Search for the cell housing the specified text and yield its [x, y] center coordinate. 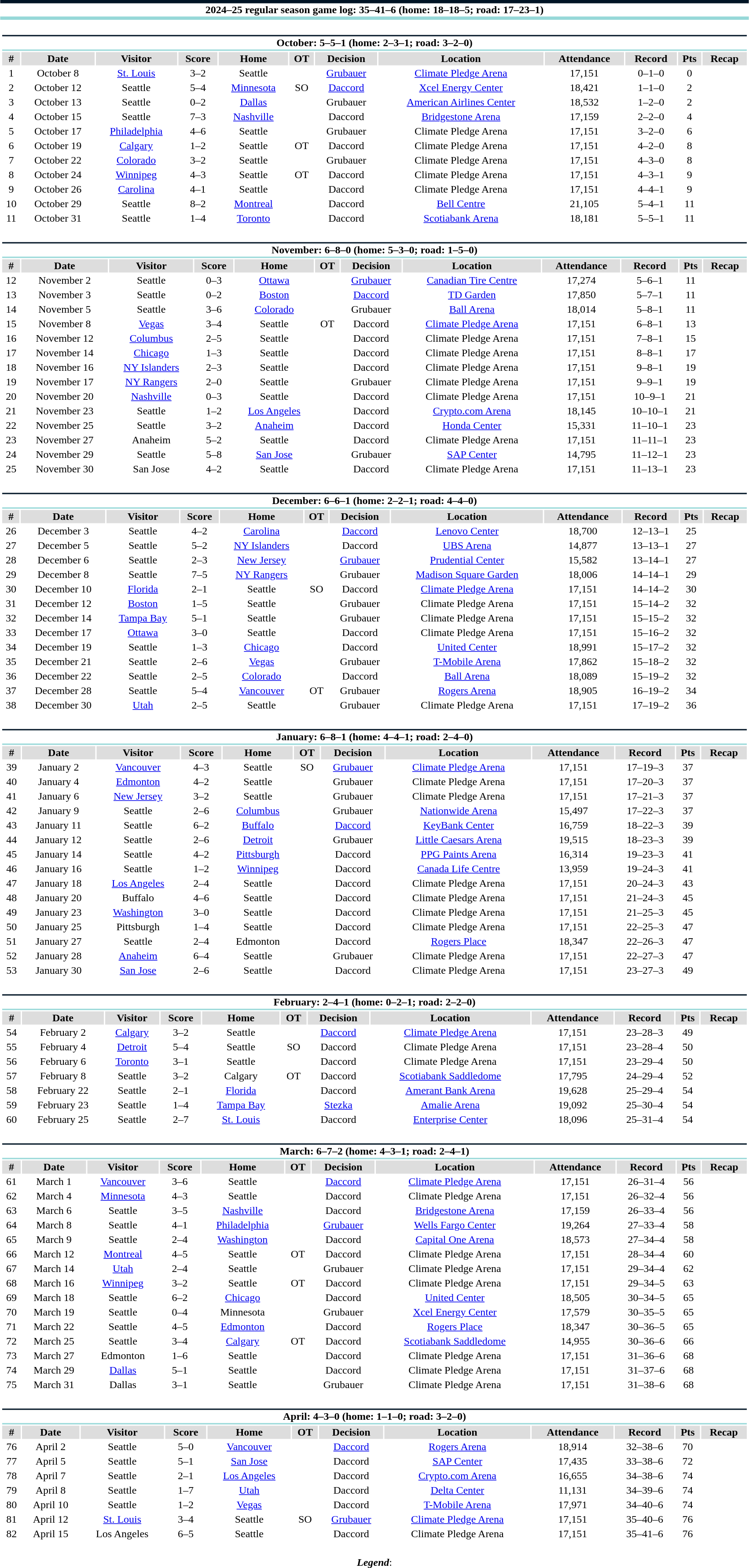
4–2–0 [651, 146]
17,971 [573, 1505]
January 27 [59, 942]
January 28 [59, 956]
11,131 [573, 1491]
14–14–2 [650, 589]
10–10–1 [650, 411]
18,145 [581, 411]
Wells Fargo Center [455, 1225]
December 6 [63, 560]
Amalie Arena [450, 1105]
October 29 [58, 204]
March 22 [54, 1327]
December 28 [63, 691]
13,959 [573, 869]
March 18 [54, 1298]
30–35–5 [646, 1312]
TD Garden [472, 295]
69 [11, 1298]
November 17 [65, 382]
17,579 [575, 1312]
38 [11, 705]
42 [11, 811]
18,700 [583, 531]
19,515 [573, 840]
18,006 [583, 575]
Scotiabank Arena [461, 219]
15–18–2 [650, 662]
4–4–1 [651, 190]
57 [11, 1076]
9–8–1 [650, 367]
November 20 [65, 396]
February 2 [63, 1032]
2–0 [214, 382]
19–23–3 [645, 855]
5–8 [214, 454]
November 3 [65, 295]
24 [11, 454]
7–8–1 [650, 338]
31–36–6 [646, 1356]
0 [690, 73]
5–7–1 [650, 295]
January 11 [59, 826]
17–21–3 [645, 797]
5–8–1 [650, 309]
March 16 [54, 1283]
34–38–6 [645, 1476]
April 5 [51, 1462]
18–22–3 [645, 826]
22–26–3 [645, 942]
November 16 [65, 367]
18 [11, 367]
March 9 [54, 1240]
11–11–1 [650, 440]
January 25 [59, 927]
19,264 [575, 1225]
1–7 [186, 1491]
16 [11, 338]
12–13–1 [650, 531]
October 24 [58, 175]
January 23 [59, 913]
December 12 [63, 604]
25–30–4 [644, 1105]
December 14 [63, 618]
Little Caesars Arena [459, 840]
March 8 [54, 1225]
17–19–3 [645, 768]
5–0 [186, 1447]
11–13–1 [650, 469]
December 17 [63, 633]
9–9–1 [650, 382]
30–34–5 [646, 1298]
5–4–1 [651, 204]
48 [11, 898]
Delta Center [458, 1491]
81 [11, 1520]
3 [11, 102]
35–40–6 [645, 1520]
March 27 [54, 1356]
1–1–0 [651, 88]
59 [11, 1105]
23–28–4 [644, 1047]
March 6 [54, 1211]
15–15–2 [650, 618]
23–28–3 [644, 1032]
33–38–6 [645, 1462]
October 12 [58, 88]
American Airlines Center [461, 102]
3–5 [180, 1211]
2–7 [180, 1119]
January 6 [59, 797]
17,435 [573, 1462]
26–31–4 [646, 1182]
January 14 [59, 855]
46 [11, 869]
16,314 [573, 855]
December 10 [63, 589]
17,795 [573, 1076]
April 10 [51, 1505]
13–13–1 [650, 546]
61 [11, 1182]
Nationwide Arena [459, 811]
18,181 [584, 219]
18,421 [584, 88]
February 25 [63, 1119]
Stezka [338, 1105]
18,905 [583, 691]
January 18 [59, 884]
14–14–1 [650, 575]
November 25 [65, 425]
November 30 [65, 469]
23–27–3 [645, 971]
20–24–3 [645, 884]
Bell Centre [461, 204]
15,331 [581, 425]
79 [11, 1491]
51 [11, 942]
January 2 [59, 768]
4–3–1 [651, 175]
January 12 [59, 840]
14,795 [581, 454]
10 [11, 204]
5 [11, 132]
17–20–3 [645, 782]
January 20 [59, 898]
0–1–0 [651, 73]
78 [11, 1476]
55 [11, 1047]
17–22–3 [645, 811]
14,877 [583, 546]
November 23 [65, 411]
14,955 [575, 1341]
6–4 [201, 956]
21–24–3 [645, 898]
11–10–1 [650, 425]
February 22 [63, 1090]
19,628 [573, 1090]
October 19 [58, 146]
Lenovo Center [467, 531]
April 12 [51, 1520]
November: 6–8–0 (home: 5–3–0; road: 1–5–0) [374, 250]
March 31 [54, 1385]
34–39–6 [645, 1491]
26–32–4 [646, 1196]
15,497 [573, 811]
Madison Square Garden [467, 575]
March 1 [54, 1182]
18,089 [583, 676]
October 22 [58, 161]
33 [11, 633]
February: 2–4–1 (home: 0–2–1; road: 2–2–0) [374, 1002]
7–3 [198, 117]
17–19–2 [650, 705]
4–3–0 [651, 161]
26 [11, 531]
18,505 [575, 1298]
February 23 [63, 1105]
January 16 [59, 869]
2024–25 regular season game log: 35–41–6 (home: 18–18–5; road: 17–23–1) [374, 10]
26–33–4 [646, 1211]
19–24–3 [645, 869]
March: 6–7–2 (home: 4–3–1; road: 2–4–1) [374, 1151]
18,014 [581, 309]
6–8–1 [650, 324]
22 [11, 425]
8–8–1 [650, 353]
1–5 [200, 604]
November 29 [65, 454]
October: 5–5–1 (home: 2–3–1; road: 3–2–0) [374, 43]
5–5–1 [651, 219]
27–33–4 [646, 1225]
18,573 [575, 1240]
64 [11, 1225]
23–29–4 [644, 1061]
32–38–6 [645, 1447]
15–14–2 [650, 604]
13–14–1 [650, 560]
80 [11, 1505]
25–29–4 [644, 1090]
17,274 [581, 280]
71 [11, 1327]
35 [11, 662]
December 22 [63, 676]
Capital One Arena [455, 1240]
3–2–0 [651, 132]
Enterprise Center [450, 1119]
18,532 [584, 102]
21,105 [584, 204]
15–17–2 [650, 647]
December 5 [63, 546]
January: 6–8–1 (home: 4–4–1; road: 2–4–0) [374, 737]
28 [11, 560]
UBS Arena [467, 546]
March 25 [54, 1341]
29–34–4 [646, 1269]
December 30 [63, 705]
21–25–3 [645, 913]
November 12 [65, 338]
18,914 [573, 1447]
18,991 [583, 647]
November 2 [65, 280]
11–12–1 [650, 454]
16,655 [573, 1476]
18,096 [573, 1119]
March 14 [54, 1269]
16,759 [573, 826]
34–40–6 [645, 1505]
Honda Center [472, 425]
24–29–4 [644, 1076]
15,582 [583, 560]
February 4 [63, 1047]
January 9 [59, 811]
5–6–1 [650, 280]
40 [11, 782]
7–5 [200, 575]
December 19 [63, 647]
November 14 [65, 353]
March 4 [54, 1196]
28–34–4 [646, 1254]
17,850 [581, 295]
35–41–6 [645, 1534]
October 31 [58, 219]
31–38–6 [646, 1385]
2–2–0 [651, 117]
0–4 [180, 1312]
15–16–2 [650, 633]
73 [11, 1356]
November 8 [65, 324]
82 [11, 1534]
7 [11, 161]
30–36–5 [646, 1327]
March 19 [54, 1312]
October 17 [58, 132]
Canadian Tire Centre [472, 280]
25–31–4 [644, 1119]
27–34–4 [646, 1240]
November 27 [65, 440]
75 [11, 1385]
October 26 [58, 190]
PPG Paints Arena [459, 855]
December 8 [63, 575]
1 [11, 73]
29–34–5 [646, 1283]
November 5 [65, 309]
January 30 [59, 971]
20 [11, 396]
22–27–3 [645, 956]
53 [11, 971]
6–5 [186, 1534]
February 8 [63, 1076]
30–36–6 [646, 1341]
December 21 [63, 662]
14 [11, 309]
10–9–1 [650, 396]
8–2 [198, 204]
April: 4–3–0 (home: 1–1–0; road: 3–2–0) [374, 1416]
16–19–2 [650, 691]
22–25–3 [645, 927]
December 3 [63, 531]
77 [11, 1462]
Canada Life Centre [459, 869]
31–37–6 [646, 1370]
15–19–2 [650, 676]
October 8 [58, 73]
17,862 [583, 662]
April 8 [51, 1491]
October 13 [58, 102]
Prudential Center [467, 560]
19,092 [573, 1105]
31 [11, 604]
12 [11, 280]
December: 6–6–1 (home: 2–2–1; road: 4–4–0) [374, 501]
1–6 [180, 1356]
April 7 [51, 1476]
1–2–0 [651, 102]
67 [11, 1269]
February 6 [63, 1061]
January 4 [59, 782]
KeyBank Center [459, 826]
Amerant Bank Arena [450, 1090]
October 15 [58, 117]
April 15 [51, 1534]
March 29 [54, 1370]
18–23–3 [645, 840]
March 12 [54, 1254]
44 [11, 840]
April 2 [51, 1447]
